Identify which cell holds the provided text, then report its [X, Y] central coordinate. 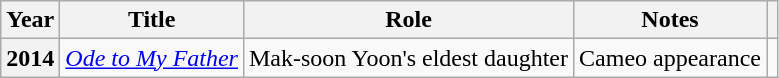
2014 [30, 58]
Ode to My Father [152, 58]
Role [408, 20]
Title [152, 20]
Cameo appearance [670, 58]
Mak-soon Yoon's eldest daughter [408, 58]
Year [30, 20]
Notes [670, 20]
